Pinpoint the cell where the given text exists, returning its [X, Y] midpoint coordinate. 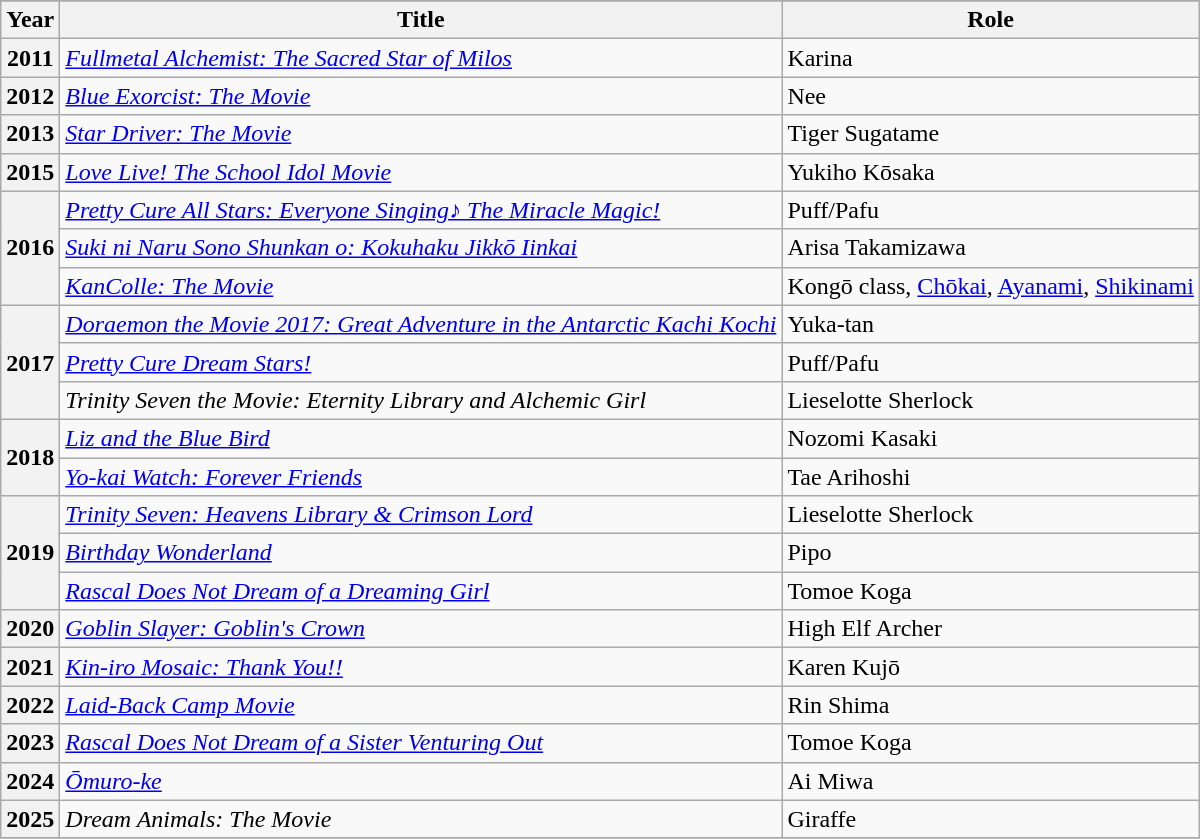
Arisa Takamizawa [991, 248]
Trinity Seven: Heavens Library & Crimson Lord [421, 515]
Karen Kujō [991, 667]
2012 [30, 96]
Trinity Seven the Movie: Eternity Library and Alchemic Girl [421, 400]
2013 [30, 134]
Doraemon the Movie 2017: Great Adventure in the Antarctic Kachi Kochi [421, 324]
Tiger Sugatame [991, 134]
2019 [30, 553]
Fullmetal Alchemist: The Sacred Star of Milos [421, 58]
2016 [30, 248]
Love Live! The School Idol Movie [421, 172]
Giraffe [991, 819]
Laid-Back Camp Movie [421, 705]
2020 [30, 629]
2017 [30, 362]
Ai Miwa [991, 781]
Dream Animals: The Movie [421, 819]
Yuka-tan [991, 324]
Tae Arihoshi [991, 477]
Yukiho Kōsaka [991, 172]
Suki ni Naru Sono Shunkan o: Kokuhaku Jikkō Iinkai [421, 248]
Rin Shima [991, 705]
2015 [30, 172]
KanColle: The Movie [421, 286]
Pretty Cure Dream Stars! [421, 362]
Kongō class, Chōkai, Ayanami, Shikinami [991, 286]
Role [991, 20]
2025 [30, 819]
Ōmuro-ke [421, 781]
Rascal Does Not Dream of a Sister Venturing Out [421, 743]
Kin-iro Mosaic: Thank You!! [421, 667]
2024 [30, 781]
Nozomi Kasaki [991, 438]
2018 [30, 457]
Blue Exorcist: The Movie [421, 96]
2022 [30, 705]
Birthday Wonderland [421, 553]
2011 [30, 58]
Pipo [991, 553]
2023 [30, 743]
Year [30, 20]
Liz and the Blue Bird [421, 438]
Pretty Cure All Stars: Everyone Singing♪ The Miracle Magic! [421, 210]
Star Driver: The Movie [421, 134]
Karina [991, 58]
High Elf Archer [991, 629]
Title [421, 20]
Nee [991, 96]
Yo-kai Watch: Forever Friends [421, 477]
Goblin Slayer: Goblin's Crown [421, 629]
2021 [30, 667]
Rascal Does Not Dream of a Dreaming Girl [421, 591]
